From the cell containing the given text, extract its center point as [x, y] coordinate. 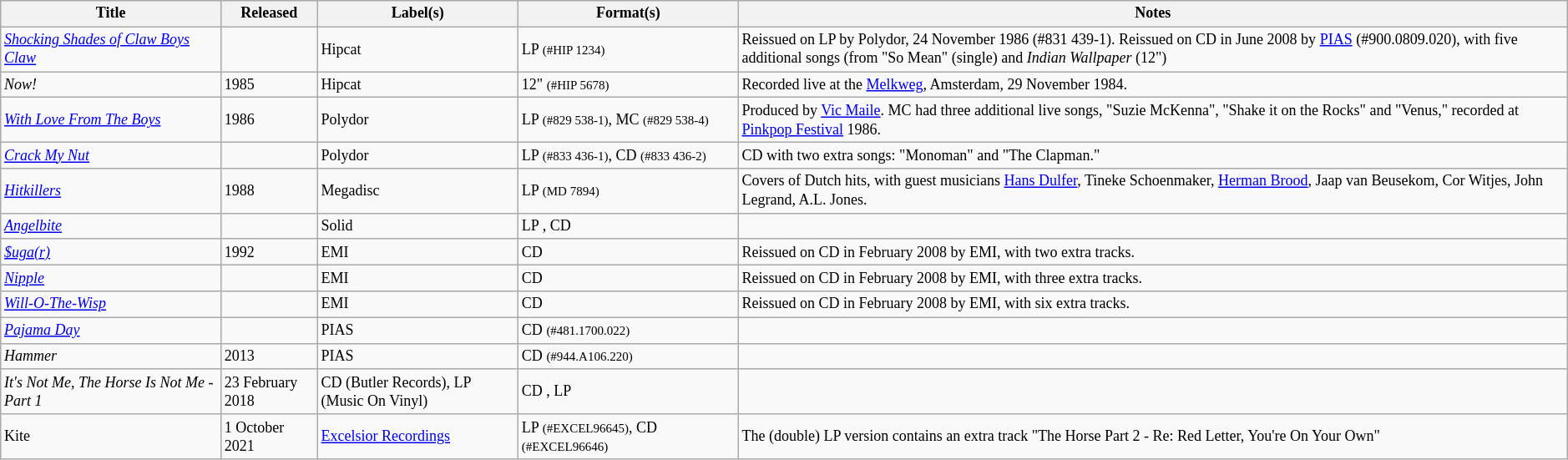
Recorded live at the Melkweg, Amsterdam, 29 November 1984. [1152, 85]
23 February 2018 [269, 392]
2013 [269, 356]
Covers of Dutch hits, with guest musicians Hans Dulfer, Tineke Schoenmaker, Herman Brood, Jaap van Beusekom, Cor Witjes, John Legrand, A.L. Jones. [1152, 191]
Crack My Nut [111, 155]
1985 [269, 85]
With Love From The Boys [111, 120]
Megadisc [417, 191]
CD (#944.A106.220) [629, 356]
Now! [111, 85]
1986 [269, 120]
1992 [269, 252]
Hitkillers [111, 191]
Excelsior Recordings [417, 437]
LP (#829 538-1), MC (#829 538-4) [629, 120]
$uga(r) [111, 252]
Reissued on CD in February 2008 by EMI, with two extra tracks. [1152, 252]
Produced by Vic Maile. MC had three additional live songs, "Suzie McKenna", "Shake it on the Rocks" and "Venus," recorded at Pinkpop Festival 1986. [1152, 120]
Notes [1152, 13]
The (double) LP version contains an extra track "The Horse Part 2 - Re: Red Letter, You're On Your Own" [1152, 437]
12" (#HIP 5678) [629, 85]
Pajama Day [111, 331]
Reissued on CD in February 2008 by EMI, with three extra tracks. [1152, 279]
LP , CD [629, 225]
Label(s) [417, 13]
CD with two extra songs: "Monoman" and "The Clapman." [1152, 155]
1 October 2021 [269, 437]
Format(s) [629, 13]
LP (#EXCEL96645), CD (#EXCEL96646) [629, 437]
1988 [269, 191]
LP (MD 7894) [629, 191]
Released [269, 13]
Reissued on CD in February 2008 by EMI, with six extra tracks. [1152, 304]
Angelbite [111, 225]
Nipple [111, 279]
Kite [111, 437]
LP (#833 436-1), CD (#833 436-2) [629, 155]
CD , LP [629, 392]
Hammer [111, 356]
It's Not Me, The Horse Is Not Me - Part 1 [111, 392]
Will-O-The-Wisp [111, 304]
CD (Butler Records), LP (Music On Vinyl) [417, 392]
LP (#HIP 1234) [629, 49]
Shocking Shades of Claw Boys Claw [111, 49]
CD (#481.1700.022) [629, 331]
Title [111, 13]
Solid [417, 225]
